Pinpoint the cell where the given text exists, returning its (x, y) midpoint coordinate. 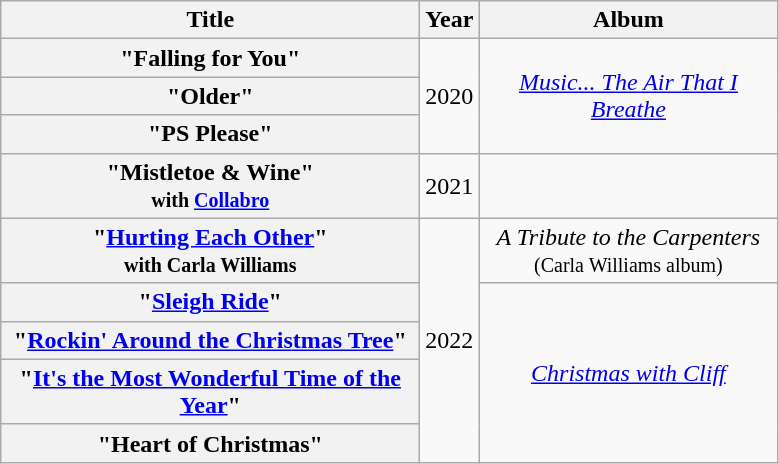
"Mistletoe & Wine"with Collabro (210, 186)
Year (450, 20)
Music... The Air That I Breathe (628, 96)
2021 (450, 186)
2022 (450, 340)
Title (210, 20)
"It's the Most Wonderful Time of the Year" (210, 392)
Christmas with Cliff (628, 372)
"Older" (210, 96)
"PS Please" (210, 134)
"Falling for You" (210, 58)
A Tribute to the Carpenters (Carla Williams album) (628, 250)
"Heart of Christmas" (210, 443)
"Sleigh Ride" (210, 302)
"Hurting Each Other"with Carla Williams (210, 250)
2020 (450, 96)
Album (628, 20)
"Rockin' Around the Christmas Tree" (210, 340)
